Determine the (x, y) coordinate at the center of the cell enclosing the given text.  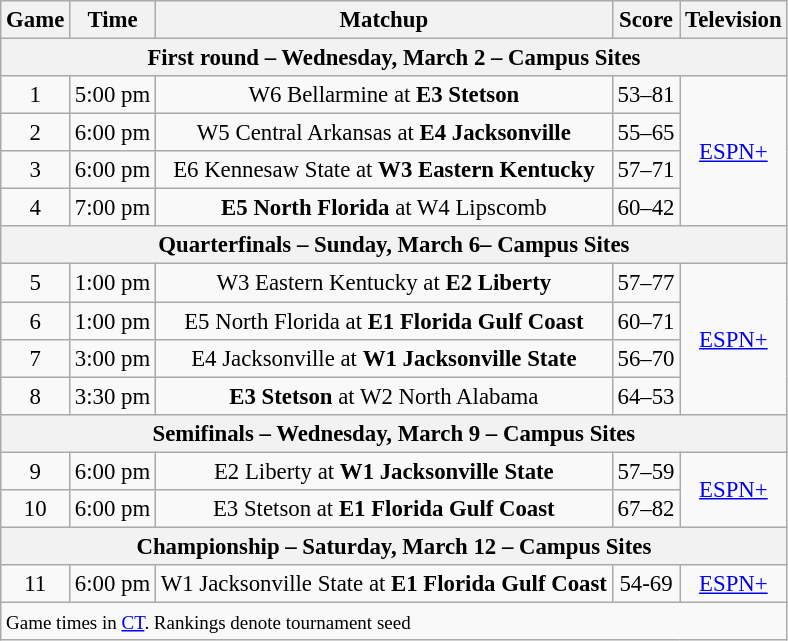
W6 Bellarmine at E3 Stetson (384, 95)
E6 Kennesaw State at W3 Eastern Kentucky (384, 170)
5 (36, 283)
Game times in CT. Rankings denote tournament seed (394, 621)
3:30 pm (113, 396)
54-69 (646, 584)
W5 Central Arkansas at E4 Jacksonville (384, 133)
Quarterfinals – Sunday, March 6– Campus Sites (394, 245)
55–65 (646, 133)
5:00 pm (113, 95)
8 (36, 396)
57–71 (646, 170)
6 (36, 321)
64–53 (646, 396)
7:00 pm (113, 208)
3:00 pm (113, 358)
4 (36, 208)
57–59 (646, 471)
67–82 (646, 509)
56–70 (646, 358)
1 (36, 95)
9 (36, 471)
E2 Liberty at W1 Jacksonville State (384, 471)
53–81 (646, 95)
11 (36, 584)
First round – Wednesday, March 2 – Campus Sites (394, 58)
E4 Jacksonville at W1 Jacksonville State (384, 358)
Game (36, 20)
60–42 (646, 208)
60–71 (646, 321)
W3 Eastern Kentucky at E2 Liberty (384, 283)
Championship – Saturday, March 12 – Campus Sites (394, 546)
E5 North Florida at W4 Lipscomb (384, 208)
7 (36, 358)
Score (646, 20)
2 (36, 133)
E3 Stetson at E1 Florida Gulf Coast (384, 509)
3 (36, 170)
Matchup (384, 20)
Television (734, 20)
E5 North Florida at E1 Florida Gulf Coast (384, 321)
Semifinals – Wednesday, March 9 – Campus Sites (394, 433)
10 (36, 509)
57–77 (646, 283)
E3 Stetson at W2 North Alabama (384, 396)
Time (113, 20)
W1 Jacksonville State at E1 Florida Gulf Coast (384, 584)
